Pinpoint the cell where the given text exists, returning its [X, Y] midpoint coordinate. 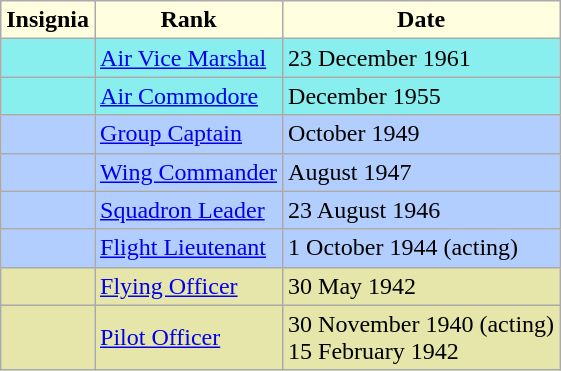
Wing Commander [189, 172]
Air Vice Marshal [189, 58]
Pilot Officer [189, 338]
Flight Lieutenant [189, 248]
December 1955 [422, 96]
October 1949 [422, 134]
Flying Officer [189, 286]
Date [422, 20]
Group Captain [189, 134]
Rank [189, 20]
Air Commodore [189, 96]
23 August 1946 [422, 210]
Squadron Leader [189, 210]
1 October 1944 (acting) [422, 248]
August 1947 [422, 172]
23 December 1961 [422, 58]
30 November 1940 (acting)15 February 1942 [422, 338]
30 May 1942 [422, 286]
Insignia [48, 20]
